From the cell containing the given text, extract its center point as [X, Y] coordinate. 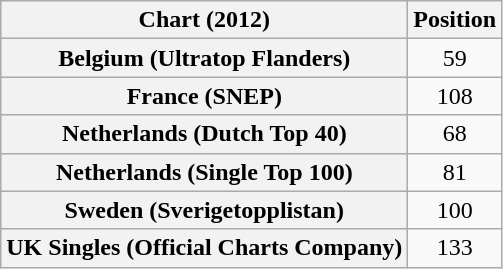
68 [455, 134]
108 [455, 96]
France (SNEP) [204, 96]
133 [455, 248]
100 [455, 210]
Netherlands (Dutch Top 40) [204, 134]
Belgium (Ultratop Flanders) [204, 58]
59 [455, 58]
Netherlands (Single Top 100) [204, 172]
Sweden (Sverigetopplistan) [204, 210]
Position [455, 20]
81 [455, 172]
UK Singles (Official Charts Company) [204, 248]
Chart (2012) [204, 20]
